Pinpoint the cell where the given text exists, returning its [X, Y] midpoint coordinate. 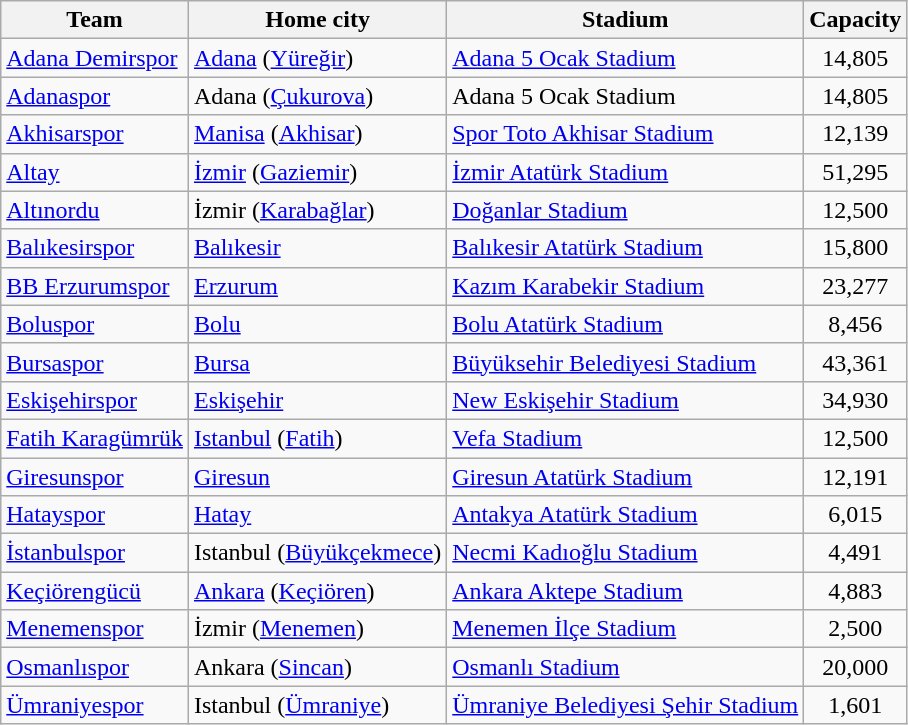
Giresun [317, 477]
Vefa Stadium [626, 438]
Home city [317, 20]
Eskişehirspor [95, 400]
Adana Demirspor [95, 58]
Erzurum [317, 286]
İzmir (Gaziemir) [317, 172]
51,295 [856, 172]
Giresun Atatürk Stadium [626, 477]
Balıkesirspor [95, 248]
4,883 [856, 591]
Bursa [317, 362]
Osmanlıspor [95, 667]
Adanaspor [95, 96]
Ankara (Keçiören) [317, 591]
BB Erzurumspor [95, 286]
Bursaspor [95, 362]
Necmi Kadıoğlu Stadium [626, 553]
12,191 [856, 477]
43,361 [856, 362]
Ankara Aktepe Stadium [626, 591]
Capacity [856, 20]
6,015 [856, 515]
Menemenspor [95, 629]
New Eskişehir Stadium [626, 400]
Akhisarspor [95, 134]
Altınordu [95, 210]
Antakya Atatürk Stadium [626, 515]
34,930 [856, 400]
Eskişehir [317, 400]
Doğanlar Stadium [626, 210]
Istanbul (Fatih) [317, 438]
Menemen İlçe Stadium [626, 629]
Ümraniye Belediyesi Şehir Stadium [626, 705]
Ümraniyespor [95, 705]
Istanbul (Büyükçekmece) [317, 553]
Altay [95, 172]
Spor Toto Akhisar Stadium [626, 134]
15,800 [856, 248]
Ankara (Sincan) [317, 667]
Adana (Yüreğir) [317, 58]
Manisa (Akhisar) [317, 134]
İzmir Atatürk Stadium [626, 172]
Bolu [317, 324]
Bolu Atatürk Stadium [626, 324]
1,601 [856, 705]
23,277 [856, 286]
Team [95, 20]
20,000 [856, 667]
Balıkesir Atatürk Stadium [626, 248]
İzmir (Karabağlar) [317, 210]
İzmir (Menemen) [317, 629]
Boluspor [95, 324]
8,456 [856, 324]
Hatayspor [95, 515]
Fatih Karagümrük [95, 438]
Hatay [317, 515]
Osmanlı Stadium [626, 667]
Adana (Çukurova) [317, 96]
Giresunspor [95, 477]
12,139 [856, 134]
Istanbul (Ümraniye) [317, 705]
Keçiörengücü [95, 591]
Balıkesir [317, 248]
2,500 [856, 629]
İstanbulspor [95, 553]
Kazım Karabekir Stadium [626, 286]
Büyüksehir Belediyesi Stadium [626, 362]
Stadium [626, 20]
4,491 [856, 553]
